Determine the [x, y] coordinate at the center of the cell enclosing the given text.  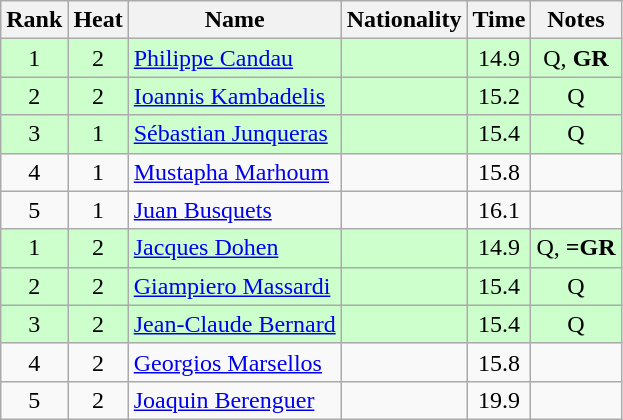
15.2 [499, 96]
Juan Busquets [234, 210]
Notes [576, 20]
Time [499, 20]
Giampiero Massardi [234, 286]
Name [234, 20]
19.9 [499, 400]
16.1 [499, 210]
Heat [98, 20]
Q, =GR [576, 248]
Ioannis Kambadelis [234, 96]
Georgios Marsellos [234, 362]
Jacques Dohen [234, 248]
Sébastian Junqueras [234, 134]
Nationality [404, 20]
Rank [34, 20]
Philippe Candau [234, 58]
Mustapha Marhoum [234, 172]
Joaquin Berenguer [234, 400]
Q, GR [576, 58]
Jean-Claude Bernard [234, 324]
